Return [x, y] of the center of cell containing provided text 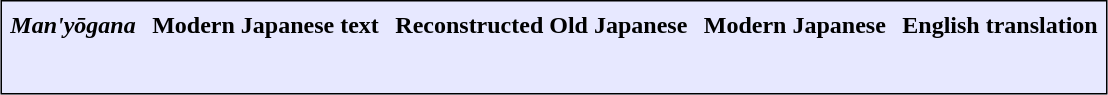
Modern Japanese text [266, 25]
Modern Japanese [794, 25]
English translation [1000, 25]
Reconstructed Old Japanese [542, 25]
Man'yōgana [73, 25]
